Locate the cell with the specified text and output its [x, y] center coordinate. 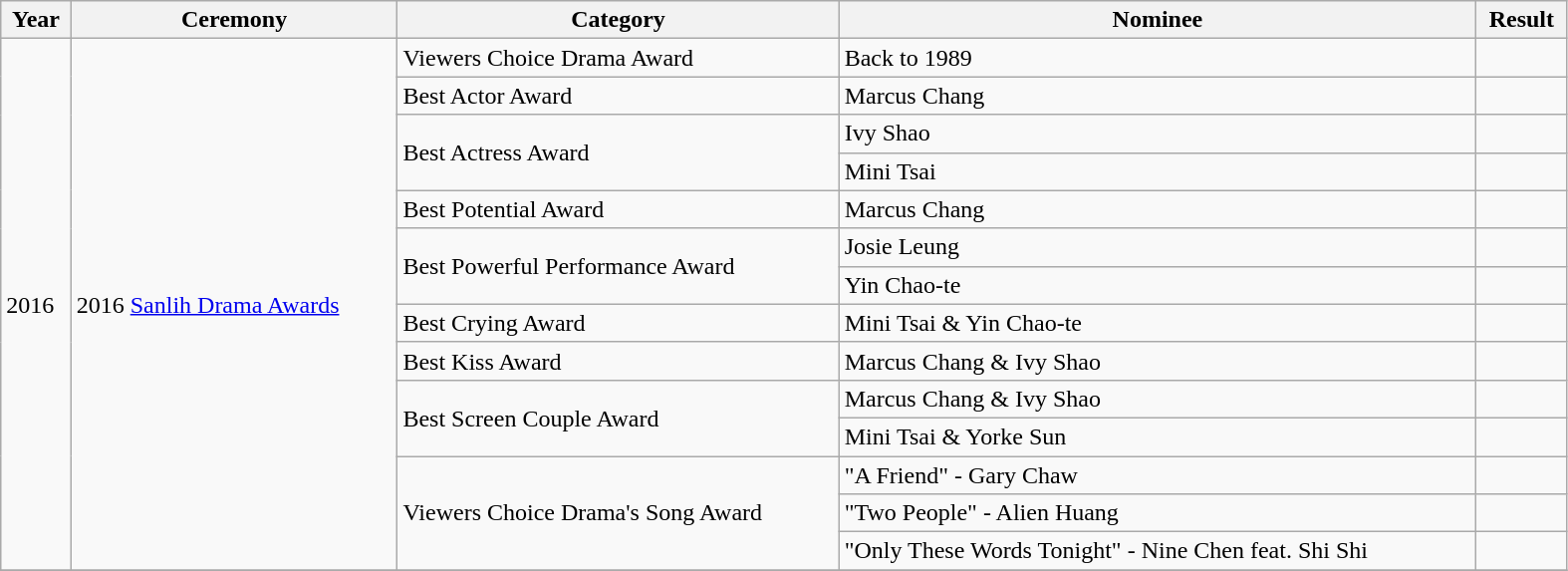
Best Actress Award [618, 152]
"Only These Words Tonight" - Nine Chen feat. Shi Shi [1158, 551]
2016 Sanlih Drama Awards [234, 305]
Category [618, 20]
"A Friend" - Gary Chaw [1158, 475]
"Two People" - Alien Huang [1158, 513]
Nominee [1158, 20]
2016 [36, 305]
Viewers Choice Drama Award [618, 58]
Best Screen Couple Award [618, 418]
Best Actor Award [618, 96]
Back to 1989 [1158, 58]
Yin Chao-te [1158, 285]
Result [1522, 20]
Year [36, 20]
Mini Tsai & Yin Chao-te [1158, 323]
Viewers Choice Drama's Song Award [618, 513]
Mini Tsai [1158, 171]
Josie Leung [1158, 247]
Ceremony [234, 20]
Best Kiss Award [618, 361]
Mini Tsai & Yorke Sun [1158, 436]
Best Potential Award [618, 209]
Best Crying Award [618, 323]
Ivy Shao [1158, 134]
Best Powerful Performance Award [618, 266]
